Find where the given text appears and provide that cell's center as [x, y] coordinate. 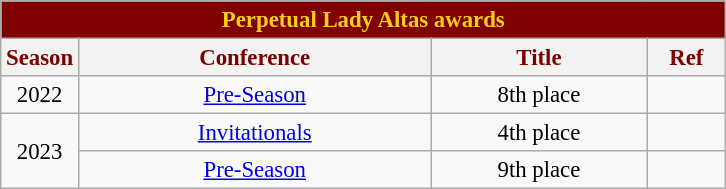
2022 [40, 95]
2023 [40, 152]
9th place [539, 170]
Perpetual Lady Altas awards [364, 20]
Invitationals [254, 133]
Title [539, 58]
Ref [686, 58]
Conference [254, 58]
4th place [539, 133]
8th place [539, 95]
Season [40, 58]
